Output the [X, Y] coordinate of the center of the cell containing the given text.  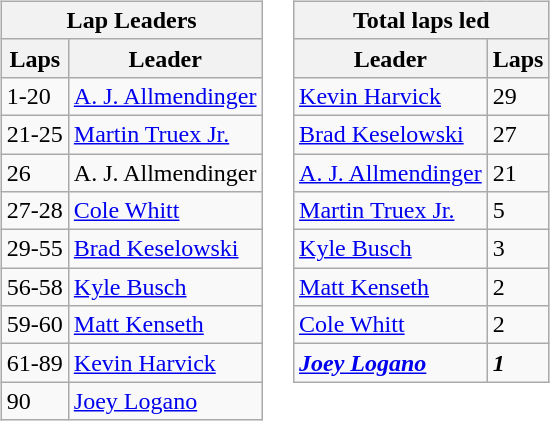
29-55 [34, 249]
1 [518, 363]
27 [518, 134]
21-25 [34, 134]
26 [34, 173]
21 [518, 173]
Total laps led [422, 20]
29 [518, 96]
90 [34, 401]
61-89 [34, 363]
1-20 [34, 96]
3 [518, 249]
Lap Leaders [132, 20]
27-28 [34, 211]
59-60 [34, 325]
56-58 [34, 287]
5 [518, 211]
